Search for the cell housing the specified text and yield its (X, Y) center coordinate. 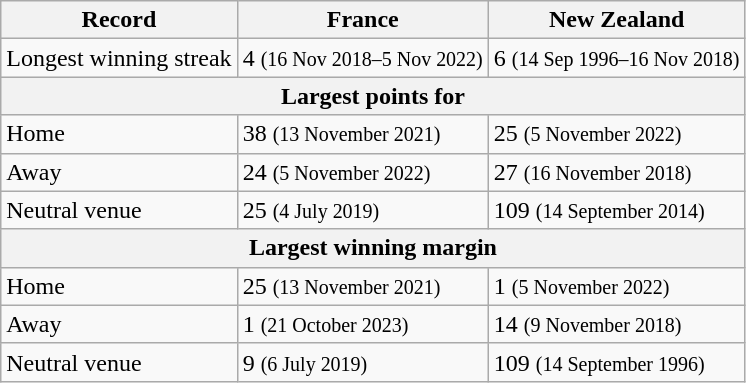
109 (14 September 2014) (616, 210)
New Zealand (616, 20)
1 (21 October 2023) (362, 324)
Record (119, 20)
27 (16 November 2018) (616, 172)
14 (9 November 2018) (616, 324)
France (362, 20)
38 (13 November 2021) (362, 134)
Longest winning streak (119, 58)
6 (14 Sep 1996–16 Nov 2018) (616, 58)
1 (5 November 2022) (616, 286)
24 (5 November 2022) (362, 172)
25 (4 July 2019) (362, 210)
4 (16 Nov 2018–5 Nov 2022) (362, 58)
25 (5 November 2022) (616, 134)
25 (13 November 2021) (362, 286)
Largest points for (373, 96)
9 (6 July 2019) (362, 362)
109 (14 September 1996) (616, 362)
Largest winning margin (373, 248)
